Extract the (x, y) coordinate from the center of the cell holding the provided text.  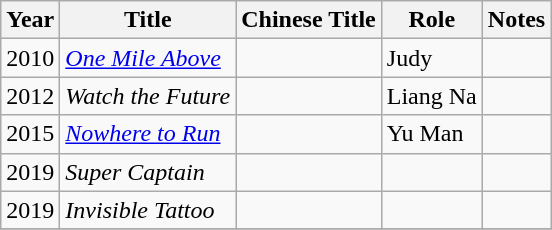
2010 (30, 58)
Chinese Title (309, 20)
Nowhere to Run (148, 134)
Role (432, 20)
2012 (30, 96)
Judy (432, 58)
Watch the Future (148, 96)
Invisible Tattoo (148, 210)
Yu Man (432, 134)
Year (30, 20)
Title (148, 20)
Notes (516, 20)
One Mile Above (148, 58)
Liang Na (432, 96)
2015 (30, 134)
Super Captain (148, 172)
